From the cell containing the given text, extract its center point as [x, y] coordinate. 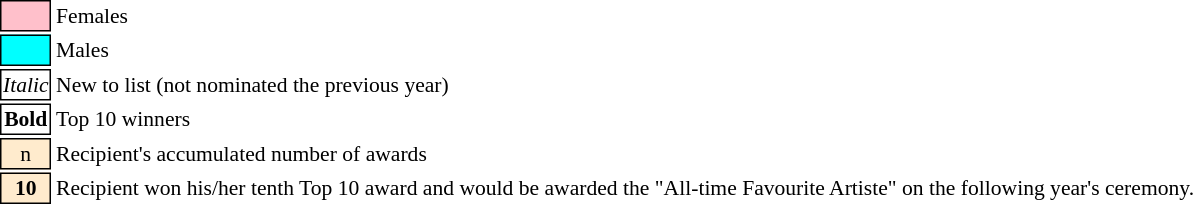
Bold [26, 120]
Italic [26, 85]
n [26, 154]
10 [26, 188]
